Provide the (X, Y) coordinate of the cell's center where the given text is located.  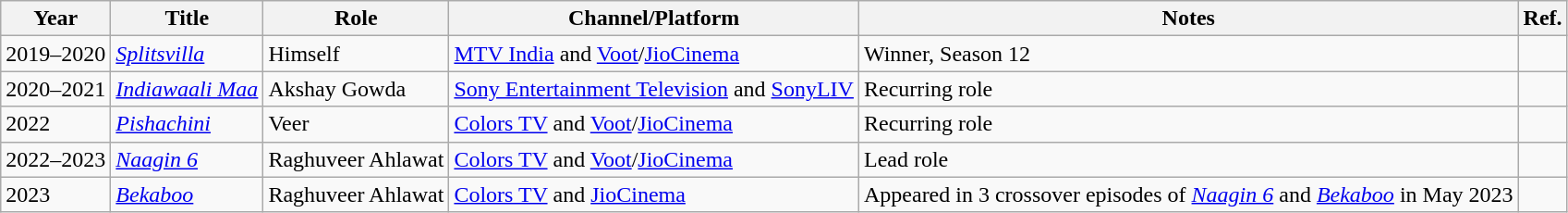
Veer (357, 124)
2022 (55, 124)
Sony Entertainment Television and SonyLIV (654, 89)
Year (55, 19)
Indiawaali Maa (187, 89)
Colors TV and JioCinema (654, 194)
Role (357, 19)
Notes (1188, 19)
2019–2020 (55, 54)
2022–2023 (55, 159)
2020–2021 (55, 89)
Appeared in 3 crossover episodes of Naagin 6 and Bekaboo in May 2023 (1188, 194)
MTV India and Voot/JioCinema (654, 54)
Himself (357, 54)
Pishachini (187, 124)
Winner, Season 12 (1188, 54)
Channel/Platform (654, 19)
Akshay Gowda (357, 89)
Ref. (1543, 19)
Naagin 6 (187, 159)
2023 (55, 194)
Bekaboo (187, 194)
Title (187, 19)
Splitsvilla (187, 54)
Lead role (1188, 159)
